Provide the (X, Y) coordinate of the cell's center where the given text is located.  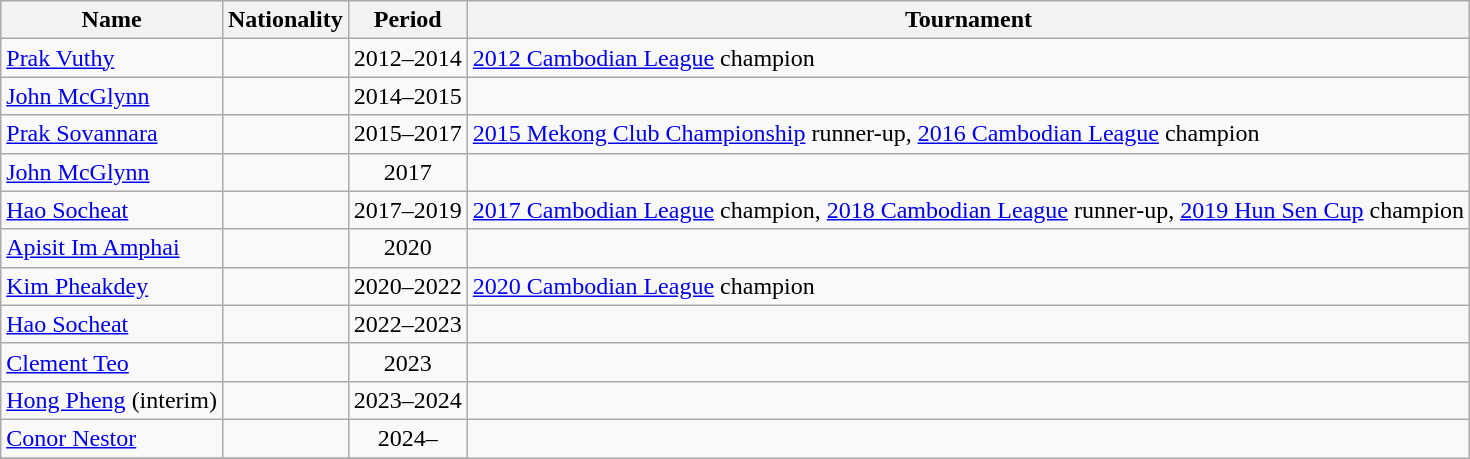
Name (112, 20)
2023 (408, 362)
2014–2015 (408, 96)
2017 Cambodian League champion, 2018 Cambodian League runner-up, 2019 Hun Sen Cup champion (968, 210)
Prak Sovannara (112, 134)
2020 Cambodian League champion (968, 286)
2015–2017 (408, 134)
2012 Cambodian League champion (968, 58)
2017–2019 (408, 210)
Kim Pheakdey (112, 286)
Clement Teo (112, 362)
2023–2024 (408, 400)
2020–2022 (408, 286)
Apisit Im Amphai (112, 248)
2022–2023 (408, 324)
2024– (408, 438)
2015 Mekong Club Championship runner-up, 2016 Cambodian League champion (968, 134)
Conor Nestor (112, 438)
2020 (408, 248)
2012–2014 (408, 58)
Period (408, 20)
2017 (408, 172)
Prak Vuthy (112, 58)
Hong Pheng (interim) (112, 400)
Nationality (285, 20)
Tournament (968, 20)
